Output the (x, y) coordinate of the center of the cell containing the given text.  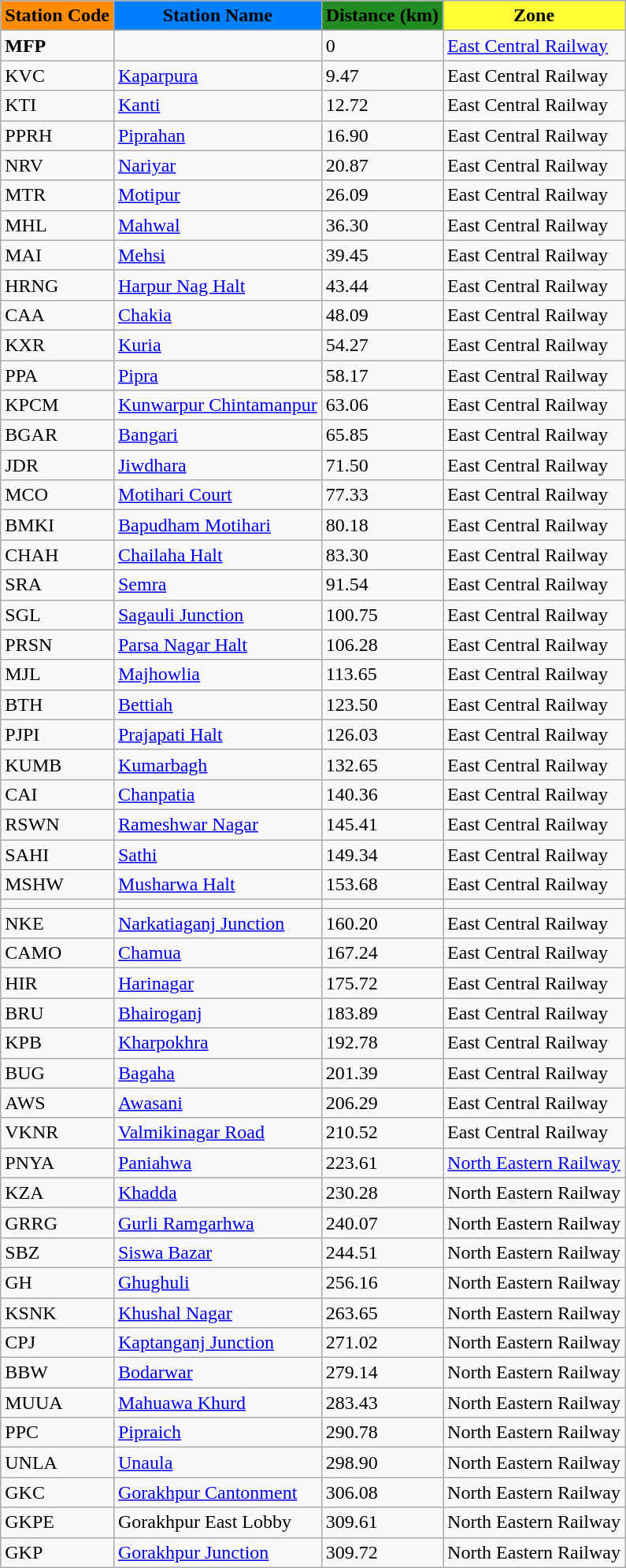
CAMO (57, 953)
Prajapati Halt (217, 734)
Valmikinagar Road (217, 1133)
Sagauli Junction (217, 615)
Jiwdhara (217, 465)
MSHW (57, 885)
NKE (57, 923)
Kaparpura (217, 76)
Piprahan (217, 135)
MCO (57, 495)
Khushal Nagar (217, 1312)
Mahwal (217, 225)
GH (57, 1282)
GKPE (57, 1522)
SGL (57, 615)
183.89 (382, 1013)
201.39 (382, 1073)
271.02 (382, 1343)
Khadda (217, 1193)
PRSN (57, 645)
BUG (57, 1073)
PPA (57, 375)
145.41 (382, 824)
Harinagar (217, 983)
Musharwa Halt (217, 885)
244.51 (382, 1252)
160.20 (382, 923)
Sathi (217, 854)
KPCM (57, 405)
Harpur Nag Halt (217, 285)
290.78 (382, 1433)
BTH (57, 704)
71.50 (382, 465)
Unaula (217, 1463)
SRA (57, 585)
VKNR (57, 1133)
16.90 (382, 135)
140.36 (382, 794)
192.78 (382, 1043)
KSNK (57, 1312)
263.65 (382, 1312)
AWS (57, 1103)
Bapudham Motihari (217, 525)
Bettiah (217, 704)
Gorakhpur Junction (217, 1552)
KZA (57, 1193)
0 (382, 46)
77.33 (382, 495)
Bhairoganj (217, 1013)
Semra (217, 585)
Chakia (217, 315)
48.09 (382, 315)
Mehsi (217, 255)
Kaptanganj Junction (217, 1343)
SAHI (57, 854)
Motipur (217, 195)
HRNG (57, 285)
Kanti (217, 105)
BRU (57, 1013)
RSWN (57, 824)
Chamua (217, 953)
Gorakhpur East Lobby (217, 1522)
MTR (57, 195)
GKP (57, 1552)
43.44 (382, 285)
175.72 (382, 983)
Paniahwa (217, 1163)
91.54 (382, 585)
GRRG (57, 1222)
KPB (57, 1043)
Rameshwar Nagar (217, 824)
123.50 (382, 704)
MAI (57, 255)
Nariyar (217, 165)
MHL (57, 225)
223.61 (382, 1163)
Station Code (57, 16)
Mahuawa Khurd (217, 1403)
Ghughuli (217, 1282)
BMKI (57, 525)
Kunwarpur Chintamanpur (217, 405)
Distance (km) (382, 16)
Awasani (217, 1103)
KVC (57, 76)
Majhowlia (217, 675)
KXR (57, 345)
240.07 (382, 1222)
36.30 (382, 225)
BGAR (57, 435)
65.85 (382, 435)
MFP (57, 46)
12.72 (382, 105)
Parsa Nagar Halt (217, 645)
JDR (57, 465)
Narkatiaganj Junction (217, 923)
KUMB (57, 764)
54.27 (382, 345)
Zone (534, 16)
PPRH (57, 135)
279.14 (382, 1373)
Bangari (217, 435)
PPC (57, 1433)
Pipraich (217, 1433)
230.28 (382, 1193)
100.75 (382, 615)
PNYA (57, 1163)
Kumarbagh (217, 764)
113.65 (382, 675)
298.90 (382, 1463)
SBZ (57, 1252)
Chanpatia (217, 794)
HIR (57, 983)
153.68 (382, 885)
Motihari Court (217, 495)
9.47 (382, 76)
167.24 (382, 953)
20.87 (382, 165)
Chailaha Halt (217, 555)
26.09 (382, 195)
Kuria (217, 345)
BBW (57, 1373)
CAI (57, 794)
309.72 (382, 1552)
CAA (57, 315)
80.18 (382, 525)
83.30 (382, 555)
63.06 (382, 405)
CHAH (57, 555)
Gurli Ramgarhwa (217, 1222)
KTI (57, 105)
MJL (57, 675)
Kharpokhra (217, 1043)
Bodarwar (217, 1373)
MUUA (57, 1403)
126.03 (382, 734)
206.29 (382, 1103)
309.61 (382, 1522)
GKC (57, 1492)
Station Name (217, 16)
256.16 (382, 1282)
PJPI (57, 734)
132.65 (382, 764)
CPJ (57, 1343)
210.52 (382, 1133)
39.45 (382, 255)
283.43 (382, 1403)
Bagaha (217, 1073)
106.28 (382, 645)
306.08 (382, 1492)
149.34 (382, 854)
Gorakhpur Cantonment (217, 1492)
NRV (57, 165)
58.17 (382, 375)
Pipra (217, 375)
UNLA (57, 1463)
Siswa Bazar (217, 1252)
